Search for the cell housing the specified text and yield its (x, y) center coordinate. 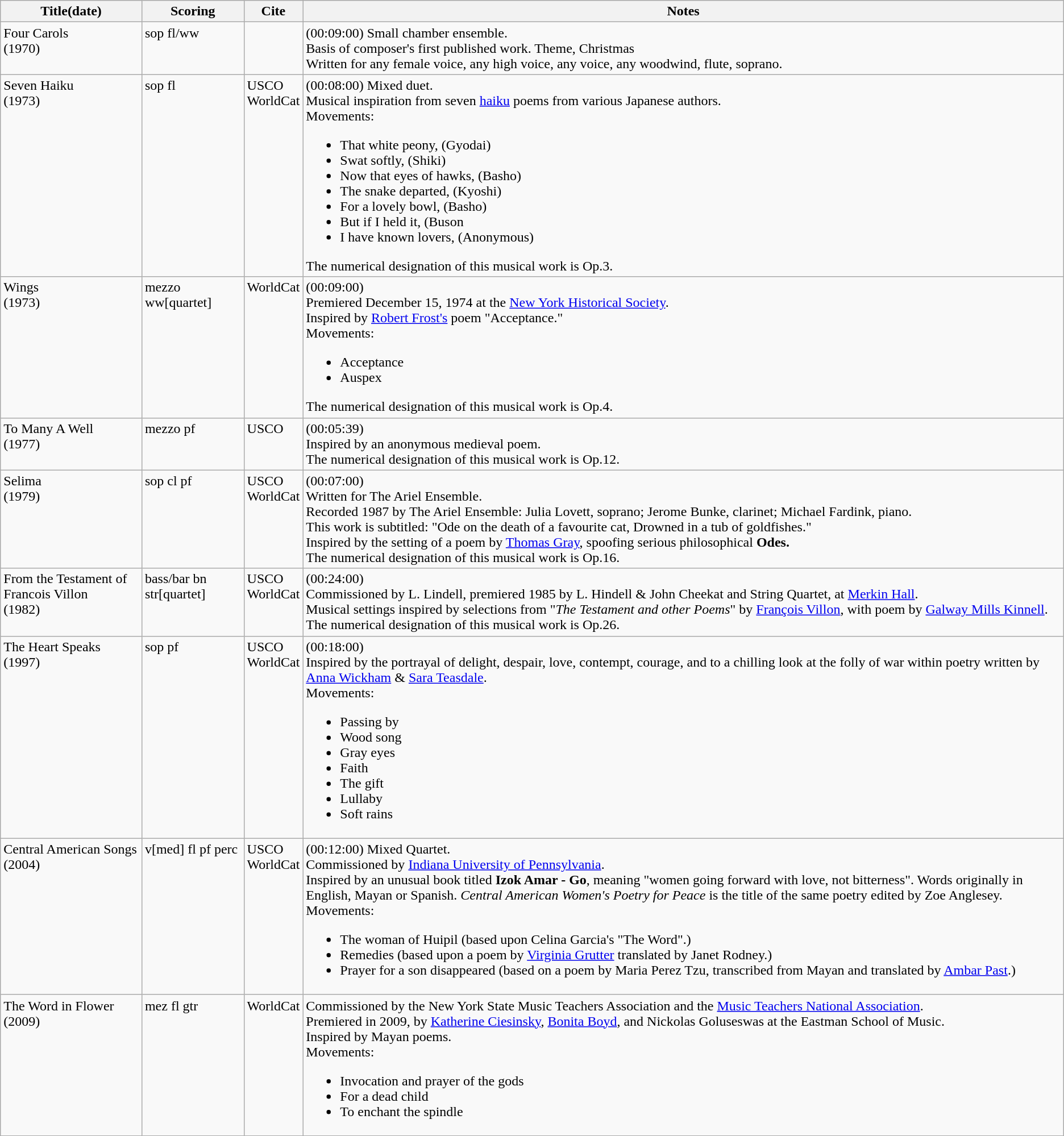
sop fl/ww (193, 48)
USCO (273, 444)
Notes (683, 11)
The Heart Speaks(1997) (72, 737)
mezzo pf (193, 444)
Wings(1973) (72, 347)
sop pf (193, 737)
Selima(1979) (72, 519)
Scoring (193, 11)
The Word in Flower(2009) (72, 1065)
From the Testament of Francois Villon(1982) (72, 602)
(00:05:39)Inspired by an anonymous medieval poem.The numerical designation of this musical work is Op.12. (683, 444)
mezzo ww[quartet] (193, 347)
Cite (273, 11)
Central American Songs(2004) (72, 916)
v[med] fl pf perc (193, 916)
Seven Haiku(1973) (72, 176)
bass/bar bn str[quartet] (193, 602)
To Many A Well(1977) (72, 444)
sop cl pf (193, 519)
sop fl (193, 176)
mez fl gtr (193, 1065)
Title(date) (72, 11)
Four Carols(1970) (72, 48)
